Scan for the cell matching the given text and deliver its [x, y] coordinate at center. 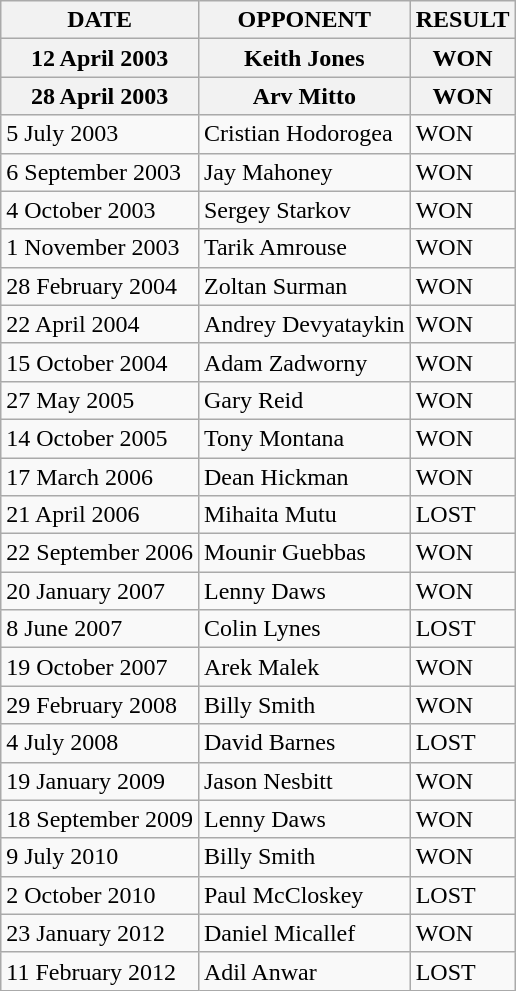
28 April 2003 [100, 96]
Tarik Amrouse [304, 248]
Arv Mitto [304, 96]
Tony Montana [304, 438]
23 January 2012 [100, 933]
11 February 2012 [100, 971]
RESULT [462, 20]
Cristian Hodorogea [304, 134]
Adil Anwar [304, 971]
22 April 2004 [100, 324]
Paul McCloskey [304, 895]
5 July 2003 [100, 134]
8 June 2007 [100, 629]
Adam Zadworny [304, 362]
OPPONENT [304, 20]
Daniel Micallef [304, 933]
12 April 2003 [100, 58]
DATE [100, 20]
Mihaita Mutu [304, 515]
Andrey Devyataykin [304, 324]
2 October 2010 [100, 895]
Dean Hickman [304, 477]
20 January 2007 [100, 591]
18 September 2009 [100, 819]
Jason Nesbitt [304, 781]
14 October 2005 [100, 438]
6 September 2003 [100, 172]
4 October 2003 [100, 210]
Colin Lynes [304, 629]
Sergey Starkov [304, 210]
17 March 2006 [100, 477]
Mounir Guebbas [304, 553]
19 January 2009 [100, 781]
28 February 2004 [100, 286]
David Barnes [304, 743]
9 July 2010 [100, 857]
Zoltan Surman [304, 286]
Keith Jones [304, 58]
19 October 2007 [100, 667]
22 September 2006 [100, 553]
29 February 2008 [100, 705]
27 May 2005 [100, 400]
Arek Malek [304, 667]
1 November 2003 [100, 248]
4 July 2008 [100, 743]
21 April 2006 [100, 515]
Gary Reid [304, 400]
15 October 2004 [100, 362]
Jay Mahoney [304, 172]
